Locate the cell with the specified text and output its (X, Y) center coordinate. 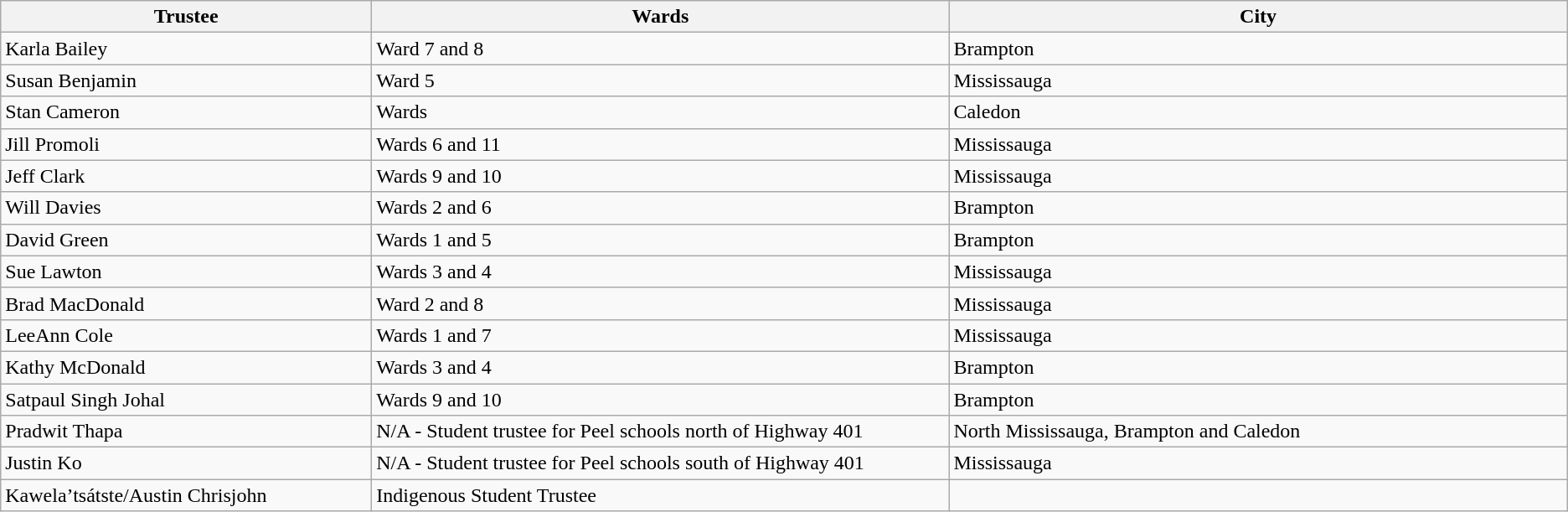
Wards 6 and 11 (660, 144)
Stan Cameron (186, 112)
North Mississauga, Brampton and Caledon (1258, 432)
LeeAnn Cole (186, 335)
City (1258, 17)
Trustee (186, 17)
Ward 5 (660, 80)
Jill Promoli (186, 144)
Wards 2 and 6 (660, 208)
Pradwit Thapa (186, 432)
Kathy McDonald (186, 367)
Karla Bailey (186, 49)
N/A - Student trustee for Peel schools south of Highway 401 (660, 463)
Caledon (1258, 112)
Indigenous Student Trustee (660, 495)
Jeff Clark (186, 176)
Sue Lawton (186, 272)
Susan Benjamin (186, 80)
Satpaul Singh Johal (186, 400)
Ward 7 and 8 (660, 49)
Kawela’tsátste/Austin Chrisjohn (186, 495)
David Green (186, 240)
Will Davies (186, 208)
Brad MacDonald (186, 303)
N/A - Student trustee for Peel schools north of Highway 401 (660, 432)
Wards 1 and 7 (660, 335)
Ward 2 and 8 (660, 303)
Justin Ko (186, 463)
Wards 1 and 5 (660, 240)
